Identify which cell holds the provided text, then report its [x, y] central coordinate. 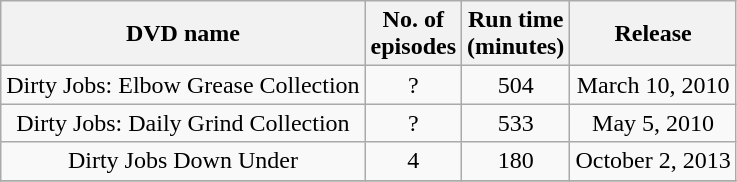
March 10, 2010 [653, 85]
533 [516, 123]
Release [653, 34]
Dirty Jobs: Daily Grind Collection [183, 123]
Dirty Jobs Down Under [183, 161]
May 5, 2010 [653, 123]
DVD name [183, 34]
October 2, 2013 [653, 161]
No. ofepisodes [413, 34]
Run time(minutes) [516, 34]
504 [516, 85]
Dirty Jobs: Elbow Grease Collection [183, 85]
180 [516, 161]
4 [413, 161]
